From the cell containing the given text, extract its center point as (x, y) coordinate. 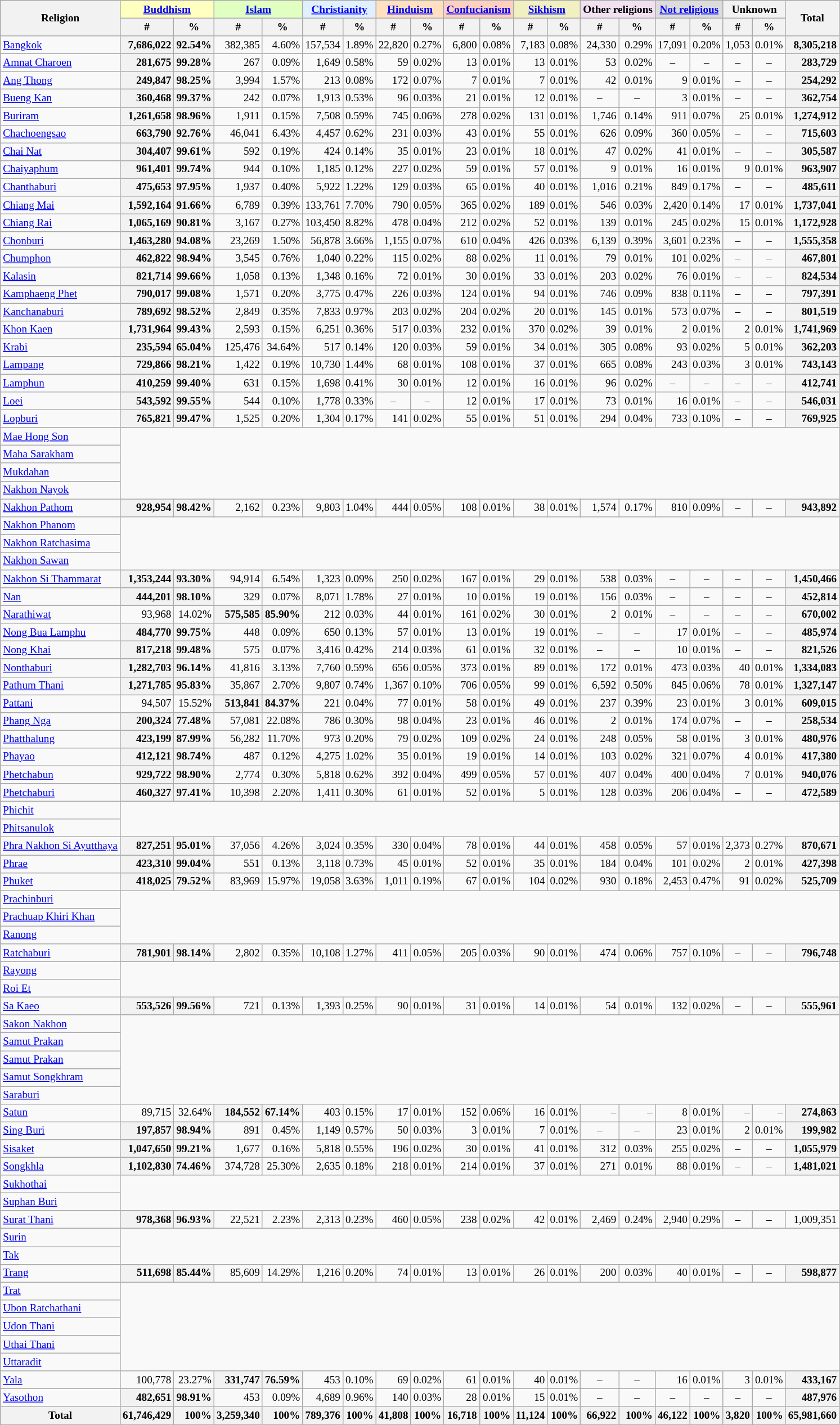
96.93% (194, 1220)
Khon Kaen (61, 330)
0.76% (282, 259)
6,592 (600, 686)
278 (461, 116)
258,534 (812, 721)
373 (461, 668)
Bangkok (61, 45)
99.61% (194, 152)
184 (600, 864)
1,185 (323, 169)
513,841 (238, 704)
1,463,280 (147, 241)
1.44% (359, 365)
546,031 (812, 401)
232 (461, 330)
Yasothon (61, 1398)
67 (461, 882)
1.22% (359, 187)
Islam (258, 10)
97.95% (194, 187)
1,574 (600, 507)
221 (323, 704)
Surat Thani (61, 1220)
0.74% (359, 686)
733 (672, 419)
204 (461, 312)
485,611 (812, 187)
237 (600, 704)
656 (393, 668)
Phichit (61, 810)
Not religious (689, 10)
721 (238, 1006)
1,367 (393, 686)
Buriram (61, 116)
1,058 (238, 276)
423,310 (147, 864)
Chiang Rai (61, 223)
124 (461, 294)
0.42% (359, 650)
745 (393, 116)
92.54% (194, 45)
392 (393, 775)
911 (672, 116)
Udon Thani (61, 1327)
72 (393, 276)
31 (461, 1006)
5,922 (323, 187)
1,913 (323, 98)
6.43% (282, 134)
796,748 (812, 953)
3.63% (359, 882)
2,849 (238, 312)
231 (393, 134)
3,820 (738, 1415)
15.97% (282, 882)
1,450,466 (812, 579)
213 (323, 80)
95.83% (194, 686)
487,976 (812, 1398)
3,416 (323, 650)
85.90% (282, 614)
1.89% (359, 45)
200 (600, 1273)
Sing Buri (61, 1131)
943,892 (812, 507)
218 (393, 1166)
817,218 (147, 650)
34.64% (282, 348)
715,603 (812, 134)
929,722 (147, 775)
22,521 (238, 1220)
362,754 (812, 98)
Sisaket (61, 1149)
329 (238, 597)
382,385 (238, 45)
1,393 (323, 1006)
Phitsanulok (61, 828)
99.75% (194, 632)
Songkhla (61, 1166)
551 (238, 864)
360 (672, 134)
4.60% (282, 45)
1,911 (238, 116)
433,167 (812, 1380)
98.42% (194, 507)
757 (672, 953)
827,251 (147, 846)
77.48% (194, 721)
Samut Songkhram (61, 1077)
103 (600, 757)
769,925 (812, 419)
56,282 (238, 739)
460 (393, 1220)
0.73% (359, 864)
821,526 (812, 650)
790 (393, 205)
781,901 (147, 953)
789,376 (323, 1415)
0.50% (637, 686)
41,816 (238, 668)
51 (530, 419)
23.27% (194, 1380)
546 (600, 205)
242 (238, 98)
34 (530, 348)
928,954 (147, 507)
Buddhism (167, 10)
0.25% (359, 1006)
7,183 (530, 45)
Nakhon Pathom (61, 507)
0.22% (359, 259)
1,334,083 (812, 668)
1,422 (238, 365)
74 (393, 1273)
2,593 (238, 330)
125,476 (238, 348)
1,261,658 (147, 116)
2.70% (282, 686)
99.28% (194, 62)
499 (461, 775)
23,269 (238, 241)
132 (672, 1006)
8,071 (323, 597)
598,877 (812, 1273)
403 (323, 1113)
61,746,429 (147, 1415)
2,774 (238, 775)
157,534 (323, 45)
1,592,164 (147, 205)
49 (530, 704)
417,380 (812, 757)
789,692 (147, 312)
0.40% (282, 187)
99.37% (194, 98)
33 (530, 276)
1,327,147 (812, 686)
845 (672, 686)
37,056 (238, 846)
46,122 (672, 1415)
626 (600, 134)
Krabi (61, 348)
0.97% (359, 312)
444,201 (147, 597)
Nan (61, 597)
801,519 (812, 312)
38 (530, 507)
65.04% (194, 348)
Phayao (61, 757)
95.01% (194, 846)
870,671 (812, 846)
360,468 (147, 98)
963,907 (812, 169)
77 (393, 704)
Lamphun (61, 383)
197,857 (147, 1131)
1,778 (323, 401)
1,677 (238, 1149)
91.66% (194, 205)
480,976 (812, 739)
525,709 (812, 882)
0.21% (637, 187)
120 (393, 348)
Mae Hong Son (61, 437)
462,822 (147, 259)
485,974 (812, 632)
Nong Khai (61, 650)
1.27% (359, 953)
544 (238, 401)
511,698 (147, 1273)
1.02% (359, 757)
3,775 (323, 294)
98 (393, 721)
50 (393, 1131)
98.25% (194, 80)
25 (738, 116)
0.11% (707, 294)
Nakhon Nayok (61, 490)
1,525 (238, 419)
2,162 (238, 507)
891 (238, 1131)
97.41% (194, 793)
609,015 (812, 704)
0.24% (637, 1220)
1.04% (359, 507)
283,729 (812, 62)
Ranong (61, 935)
73 (600, 401)
631 (238, 383)
458 (600, 846)
Pathum Thani (61, 686)
1,555,358 (812, 241)
478 (393, 223)
Phra Nakhon Si Ayutthaya (61, 846)
99.74% (194, 169)
1,731,964 (147, 330)
Phang Nga (61, 721)
89 (530, 668)
Sikhism (547, 10)
98.90% (194, 775)
Yala (61, 1380)
Sa Kaeo (61, 1006)
729,866 (147, 365)
7,760 (323, 668)
4,457 (323, 134)
3,994 (238, 80)
0.45% (282, 1131)
238 (461, 1220)
4 (738, 757)
Saraburi (61, 1095)
24 (530, 739)
249,847 (147, 80)
1,016 (600, 187)
1,323 (323, 579)
20 (530, 312)
474 (600, 953)
1,411 (323, 793)
267 (238, 62)
199,982 (812, 1131)
98.74% (194, 757)
161 (461, 614)
1,172,928 (812, 223)
1,102,830 (147, 1166)
484,770 (147, 632)
99.04% (194, 864)
99.48% (194, 650)
53 (600, 62)
472,589 (812, 793)
139 (600, 223)
Roi Et (61, 988)
370 (530, 330)
11,124 (530, 1415)
Kamphaeng Phet (61, 294)
Other religions (618, 10)
4.26% (282, 846)
84.37% (282, 704)
575,585 (238, 614)
Nakhon Phanom (61, 525)
Loei (61, 401)
206 (672, 793)
Chanthaburi (61, 187)
Narathiwat (61, 614)
133,761 (323, 205)
45 (393, 864)
Phetchabun (61, 775)
1,047,650 (147, 1149)
2,373 (738, 846)
32 (530, 650)
575 (238, 650)
0.41% (359, 383)
1.57% (282, 80)
196 (393, 1149)
Nong Bua Lamphu (61, 632)
3,167 (238, 223)
423,199 (147, 739)
Lopburi (61, 419)
412,741 (812, 383)
69 (393, 1380)
8,305,218 (812, 45)
3,601 (672, 241)
Phuket (61, 882)
99.56% (194, 1006)
184,552 (238, 1113)
8.82% (359, 223)
8 (672, 1113)
0.58% (359, 62)
Chiang Mai (61, 205)
24,330 (600, 45)
Chonburi (61, 241)
17,091 (672, 45)
Maha Sarakham (61, 455)
281,675 (147, 62)
32.64% (194, 1113)
849 (672, 187)
3,024 (323, 846)
1,053 (738, 45)
93,968 (147, 614)
321 (672, 757)
7,508 (323, 116)
10,108 (323, 953)
131 (530, 116)
427,398 (812, 864)
200,324 (147, 721)
7.70% (359, 205)
743,143 (812, 365)
304,407 (147, 152)
94.08% (194, 241)
Bueng Kan (61, 98)
1,065,169 (147, 223)
444 (393, 507)
254,292 (812, 80)
Pattani (61, 704)
475,653 (147, 187)
Prachuap Khiri Khan (61, 917)
7,833 (323, 312)
35,867 (238, 686)
460,327 (147, 793)
99.66% (194, 276)
Chachoengsao (61, 134)
43 (461, 134)
98.91% (194, 1398)
448 (238, 632)
22,820 (393, 45)
0.57% (359, 1131)
6,251 (323, 330)
99.40% (194, 383)
1,737,041 (812, 205)
7,686,022 (147, 45)
Uttaradit (61, 1362)
Nakhon Ratchasima (61, 543)
305,587 (812, 152)
205 (461, 953)
411 (393, 953)
140 (393, 1398)
Unknown (754, 10)
Satun (61, 1113)
2.20% (282, 793)
90.81% (194, 223)
2,940 (672, 1220)
25.30% (282, 1166)
1,216 (323, 1273)
39 (600, 330)
410,259 (147, 383)
29 (530, 579)
76.59% (282, 1380)
104 (530, 882)
3.13% (282, 668)
250 (393, 579)
706 (461, 686)
Sukhothai (61, 1184)
1,149 (323, 1131)
65 (461, 187)
0.53% (359, 98)
94 (530, 294)
Phrae (61, 864)
555,961 (812, 1006)
412,121 (147, 757)
2,635 (323, 1166)
87.99% (194, 739)
Chai Nat (61, 152)
152 (461, 1113)
141 (393, 419)
46 (530, 721)
797,391 (812, 294)
407 (600, 775)
129 (393, 187)
115 (393, 259)
9,803 (323, 507)
94,507 (147, 704)
400 (672, 775)
98.14% (194, 953)
28 (461, 1398)
103,450 (323, 223)
83,969 (238, 882)
2.23% (282, 1220)
6.54% (282, 579)
374,728 (238, 1166)
92.76% (194, 134)
312 (600, 1149)
15.52% (194, 704)
128 (600, 793)
650 (323, 632)
3,259,340 (238, 1415)
1,271,785 (147, 686)
1,055,979 (812, 1149)
1,009,351 (812, 1220)
1.78% (359, 597)
467,801 (812, 259)
47 (600, 152)
452,814 (812, 597)
482,651 (147, 1398)
156 (600, 597)
189 (530, 205)
538 (600, 579)
765,821 (147, 419)
Christianity (339, 10)
19,058 (323, 882)
2,802 (238, 953)
Kalasin (61, 276)
Rayong (61, 970)
786 (323, 721)
Nakhon Si Thammarat (61, 579)
331,747 (238, 1380)
243 (672, 365)
27 (393, 597)
98.21% (194, 365)
Ratchaburi (61, 953)
1,282,703 (147, 668)
174 (672, 721)
Trang (61, 1273)
14.29% (282, 1273)
22.08% (282, 721)
2,453 (672, 882)
94,914 (238, 579)
2,469 (600, 1220)
255 (672, 1149)
1,011 (393, 882)
1,649 (323, 62)
940,076 (812, 775)
1,348 (323, 276)
2,313 (323, 1220)
Uthai Thani (61, 1345)
41,808 (393, 1415)
3,118 (323, 864)
330 (393, 846)
85.44% (194, 1273)
665 (600, 365)
944 (238, 169)
Hinduism (410, 10)
305 (600, 348)
46,041 (238, 134)
65,981,660 (812, 1415)
Mukdahan (61, 472)
670,002 (812, 614)
145 (600, 312)
96.14% (194, 668)
Religion (61, 18)
Lampang (61, 365)
66,922 (600, 1415)
54 (600, 1006)
973 (323, 739)
Chumphon (61, 259)
10,398 (238, 793)
592 (238, 152)
426 (530, 241)
91 (738, 882)
10,730 (323, 365)
Phetchaburi (61, 793)
838 (672, 294)
274,863 (812, 1113)
Amnat Charoen (61, 62)
Phatthalung (61, 739)
Surin (61, 1238)
1,040 (323, 259)
11 (530, 259)
Kanchanaburi (61, 312)
26 (530, 1273)
365 (461, 205)
98.52% (194, 312)
Chaiyaphum (61, 169)
961,401 (147, 169)
76 (672, 276)
11.70% (282, 739)
1,304 (323, 419)
Confucianism (478, 10)
930 (600, 882)
746 (600, 294)
Suphan Buri (61, 1202)
1,741,969 (812, 330)
424 (323, 152)
0.36% (359, 330)
245 (672, 223)
Nakhon Sawan (61, 561)
573 (672, 312)
271 (600, 1166)
Trat (61, 1291)
57,081 (238, 721)
487 (238, 757)
4,275 (323, 757)
0.33% (359, 401)
68 (393, 365)
1,698 (323, 383)
1,155 (393, 241)
235,594 (147, 348)
610 (461, 241)
99.47% (194, 419)
824,534 (812, 276)
6,139 (600, 241)
Ang Thong (61, 80)
6,800 (461, 45)
9,807 (323, 686)
810 (672, 507)
99.43% (194, 330)
418,025 (147, 882)
1.50% (282, 241)
67.14% (282, 1113)
4,689 (323, 1398)
227 (393, 169)
18 (530, 152)
Nonthaburi (61, 668)
978,368 (147, 1220)
98.96% (194, 116)
3,545 (238, 259)
85,609 (238, 1273)
21 (461, 98)
6,789 (238, 205)
294 (600, 419)
79.52% (194, 882)
56,878 (323, 241)
473 (672, 668)
1,571 (238, 294)
226 (393, 294)
543,592 (147, 401)
89,715 (147, 1113)
1,353,244 (147, 579)
1,274,912 (812, 116)
1,481,021 (812, 1166)
99.55% (194, 401)
0.55% (359, 1149)
248 (600, 739)
100,778 (147, 1380)
98.10% (194, 597)
790,017 (147, 294)
362,203 (812, 348)
93 (672, 348)
Prachinburi (61, 900)
167 (461, 579)
1,937 (238, 187)
109 (461, 739)
553,526 (147, 1006)
0.96% (359, 1398)
99 (530, 686)
93.30% (194, 579)
Ubon Ratchathani (61, 1309)
Sakon Nakhon (61, 1024)
99.21% (194, 1149)
3.66% (359, 241)
74.46% (194, 1166)
14.02% (194, 614)
1,746 (600, 116)
663,790 (147, 134)
16,718 (461, 1415)
821,714 (147, 276)
99.08% (194, 294)
2,420 (672, 205)
Tak (61, 1255)
